Output the (x, y) coordinate of the center of the cell containing the given text.  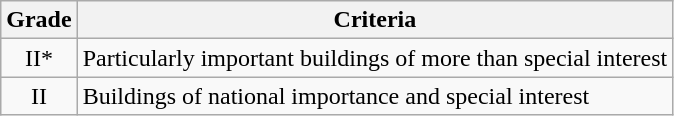
Grade (39, 20)
II (39, 96)
II* (39, 58)
Buildings of national importance and special interest (375, 96)
Particularly important buildings of more than special interest (375, 58)
Criteria (375, 20)
